Identify which cell holds the provided text, then report its [x, y] central coordinate. 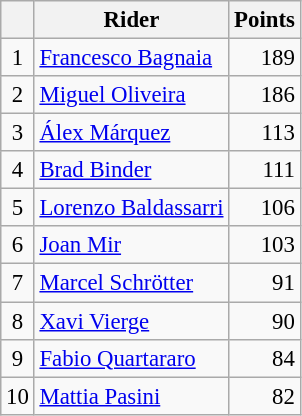
106 [264, 208]
5 [18, 208]
Miguel Oliveira [132, 95]
113 [264, 133]
Mattia Pasini [132, 396]
Brad Binder [132, 170]
6 [18, 245]
2 [18, 95]
Francesco Bagnaia [132, 58]
Points [264, 20]
8 [18, 321]
4 [18, 170]
3 [18, 133]
90 [264, 321]
189 [264, 58]
Joan Mir [132, 245]
9 [18, 358]
Álex Márquez [132, 133]
1 [18, 58]
Xavi Vierge [132, 321]
7 [18, 283]
Rider [132, 20]
Fabio Quartararo [132, 358]
84 [264, 358]
Lorenzo Baldassarri [132, 208]
Marcel Schrötter [132, 283]
91 [264, 283]
186 [264, 95]
82 [264, 396]
103 [264, 245]
10 [18, 396]
111 [264, 170]
